For the text-containing cell, return its midpoint in (X, Y) coordinate format. 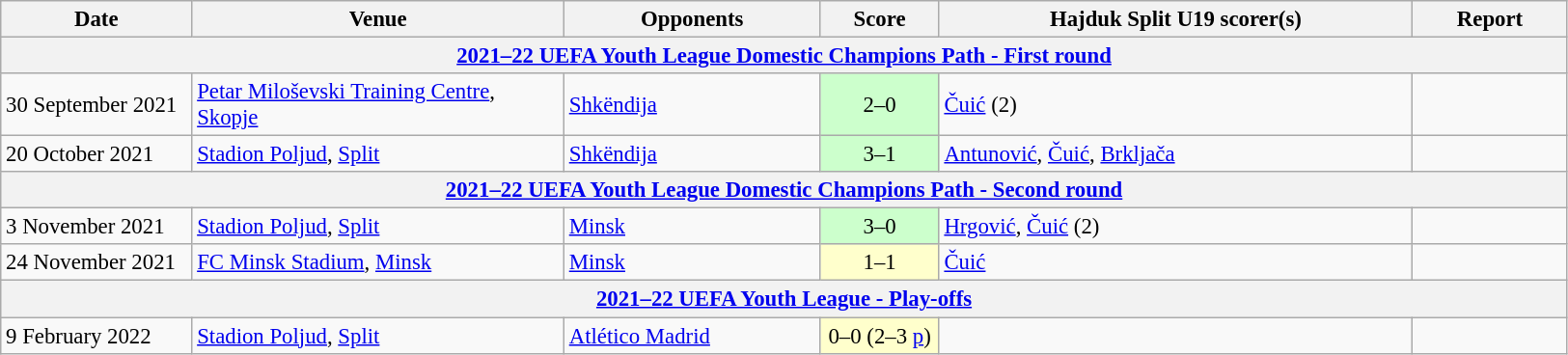
Hrgović, Čuić (2) (1175, 227)
9 February 2022 (96, 336)
3–0 (880, 227)
Antunović, Čuić, Brkljača (1175, 154)
2021–22 UEFA Youth League - Play-offs (784, 299)
Report (1490, 19)
Date (96, 19)
Atlético Madrid (692, 336)
Score (880, 19)
24 November 2021 (96, 263)
Hajduk Split U19 scorer(s) (1175, 19)
3 November 2021 (96, 227)
Čuić (2) (1175, 104)
30 September 2021 (96, 104)
Petar Miloševski Training Centre, Skopje (378, 104)
2021–22 UEFA Youth League Domestic Champions Path - Second round (784, 190)
3–1 (880, 154)
Čuić (1175, 263)
20 October 2021 (96, 154)
1–1 (880, 263)
2–0 (880, 104)
Venue (378, 19)
0–0 (2–3 p) (880, 336)
FC Minsk Stadium, Minsk (378, 263)
Opponents (692, 19)
2021–22 UEFA Youth League Domestic Champions Path - First round (784, 56)
